Capture the cell that displays the provided text and extract its (x, y) central coordinate. 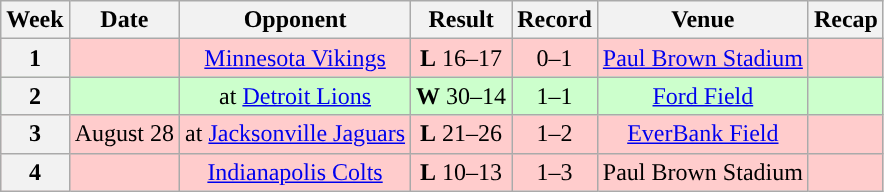
1–1 (555, 96)
2 (35, 96)
Result (462, 20)
Week (35, 20)
W 30–14 (462, 96)
Indianapolis Colts (296, 172)
Opponent (296, 20)
1–3 (555, 172)
Venue (702, 20)
L 21–26 (462, 134)
Minnesota Vikings (296, 58)
Record (555, 20)
Date (124, 20)
L 16–17 (462, 58)
Recap (846, 20)
4 (35, 172)
at Jacksonville Jaguars (296, 134)
August 28 (124, 134)
1–2 (555, 134)
Ford Field (702, 96)
3 (35, 134)
L 10–13 (462, 172)
at Detroit Lions (296, 96)
1 (35, 58)
EverBank Field (702, 134)
0–1 (555, 58)
